Determine the (x, y) coordinate at the center of the cell enclosing the given text.  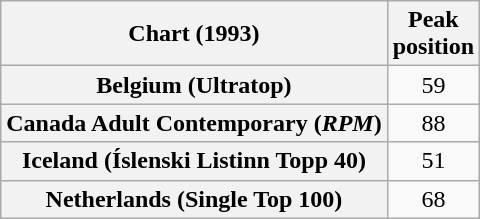
88 (433, 123)
51 (433, 161)
Belgium (Ultratop) (194, 85)
Netherlands (Single Top 100) (194, 199)
68 (433, 199)
Iceland (Íslenski Listinn Topp 40) (194, 161)
Canada Adult Contemporary (RPM) (194, 123)
Peakposition (433, 34)
Chart (1993) (194, 34)
59 (433, 85)
